Locate the cell with the specified text and output its (x, y) center coordinate. 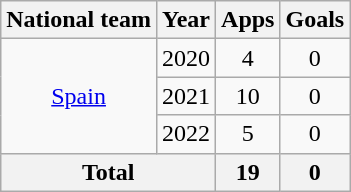
Total (108, 172)
Apps (248, 20)
4 (248, 58)
5 (248, 134)
Goals (315, 20)
19 (248, 172)
2021 (186, 96)
Spain (79, 96)
2022 (186, 134)
National team (79, 20)
2020 (186, 58)
10 (248, 96)
Year (186, 20)
